Determine the (x, y) coordinate at the center of the cell enclosing the given text.  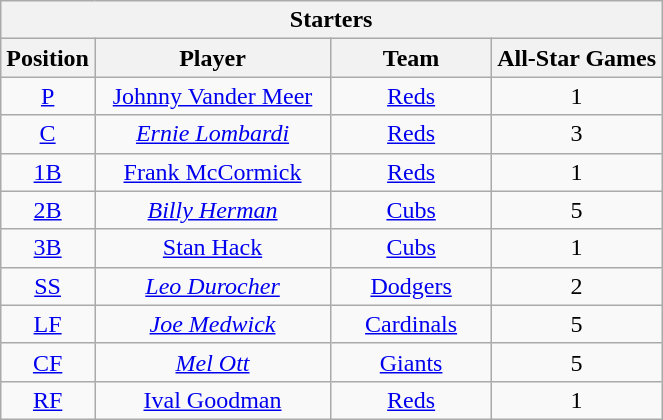
Cardinals (412, 324)
3 (577, 134)
Giants (412, 362)
2B (48, 210)
Dodgers (412, 286)
C (48, 134)
Starters (332, 20)
Team (412, 58)
All-Star Games (577, 58)
LF (48, 324)
Player (212, 58)
Billy Herman (212, 210)
1B (48, 172)
Leo Durocher (212, 286)
Position (48, 58)
Johnny Vander Meer (212, 96)
Stan Hack (212, 248)
SS (48, 286)
P (48, 96)
Frank McCormick (212, 172)
RF (48, 400)
3B (48, 248)
Joe Medwick (212, 324)
Ival Goodman (212, 400)
CF (48, 362)
Ernie Lombardi (212, 134)
2 (577, 286)
Mel Ott (212, 362)
